Capture the cell that displays the provided text and extract its [X, Y] central coordinate. 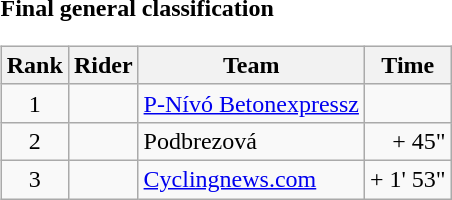
Time [408, 65]
1 [34, 103]
+ 45" [408, 141]
Rider [103, 65]
2 [34, 141]
Team [251, 65]
Podbrezová [251, 141]
P-Nívó Betonexpressz [251, 103]
+ 1' 53" [408, 179]
3 [34, 179]
Rank [34, 65]
Cyclingnews.com [251, 179]
